From the cell containing the given text, extract its center point as (x, y) coordinate. 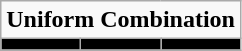
Uniform Combination (121, 20)
